Pinpoint the cell where the given text exists, returning its [x, y] midpoint coordinate. 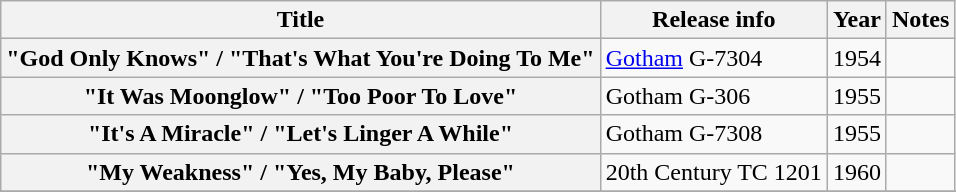
"It's A Miracle" / "Let's Linger A While" [300, 134]
Gotham G-306 [714, 96]
Release info [714, 20]
"God Only Knows" / "That's What You're Doing To Me" [300, 58]
Title [300, 20]
Gotham G-7304 [714, 58]
1960 [856, 172]
"It Was Moonglow" / "Too Poor To Love" [300, 96]
20th Century TC 1201 [714, 172]
"My Weakness" / "Yes, My Baby, Please" [300, 172]
1954 [856, 58]
Gotham G-7308 [714, 134]
Notes [920, 20]
Year [856, 20]
